Provide the (X, Y) coordinate of the cell's center where the given text is located.  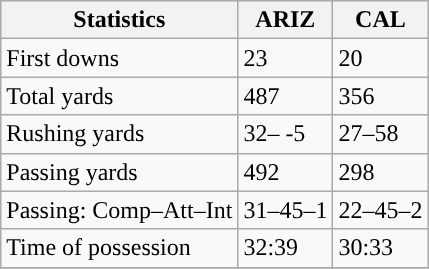
Rushing yards (120, 134)
356 (380, 96)
Time of possession (120, 248)
22–45–2 (380, 210)
30:33 (380, 248)
492 (286, 172)
32– -5 (286, 134)
Total yards (120, 96)
32:39 (286, 248)
ARIZ (286, 20)
First downs (120, 58)
23 (286, 58)
298 (380, 172)
27–58 (380, 134)
487 (286, 96)
CAL (380, 20)
20 (380, 58)
Passing: Comp–Att–Int (120, 210)
Statistics (120, 20)
Passing yards (120, 172)
31–45–1 (286, 210)
